Capture the cell that displays the provided text and extract its (x, y) central coordinate. 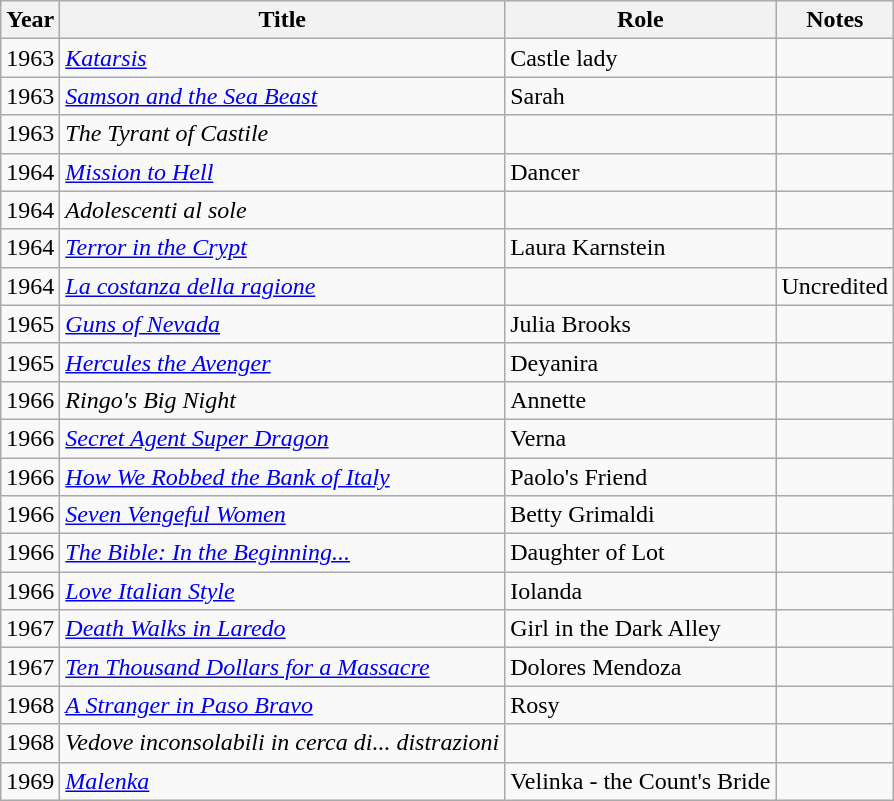
The Bible: In the Beginning... (282, 553)
Death Walks in Laredo (282, 629)
Katarsis (282, 58)
Hercules the Avenger (282, 362)
Velinka - the Count's Bride (640, 781)
Ringo's Big Night (282, 400)
Vedove inconsolabili in cerca di... distrazioni (282, 743)
Girl in the Dark Alley (640, 629)
How We Robbed the Bank of Italy (282, 477)
Annette (640, 400)
Betty Grimaldi (640, 515)
Rosy (640, 705)
Role (640, 20)
La costanza della ragione (282, 286)
Dancer (640, 172)
Terror in the Crypt (282, 248)
Dolores Mendoza (640, 667)
Guns of Nevada (282, 324)
1969 (30, 781)
Uncredited (835, 286)
Mission to Hell (282, 172)
Title (282, 20)
Year (30, 20)
Love Italian Style (282, 591)
Castle lady (640, 58)
Julia Brooks (640, 324)
Secret Agent Super Dragon (282, 438)
Paolo's Friend (640, 477)
Laura Karnstein (640, 248)
Samson and the Sea Beast (282, 96)
Ten Thousand Dollars for a Massacre (282, 667)
A Stranger in Paso Bravo (282, 705)
Verna (640, 438)
Deyanira (640, 362)
The Tyrant of Castile (282, 134)
Seven Vengeful Women (282, 515)
Adolescenti al sole (282, 210)
Malenka (282, 781)
Notes (835, 20)
Iolanda (640, 591)
Daughter of Lot (640, 553)
Sarah (640, 96)
